Pinpoint the cell where the given text exists, returning its (x, y) midpoint coordinate. 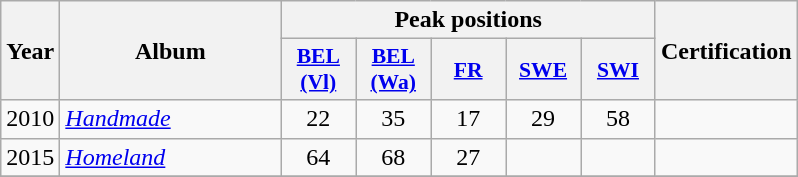
68 (394, 157)
22 (318, 119)
Album (170, 50)
17 (468, 119)
Handmade (170, 119)
27 (468, 157)
BEL (Vl) (318, 70)
58 (618, 119)
Certification (726, 50)
Homeland (170, 157)
Year (30, 50)
64 (318, 157)
2015 (30, 157)
BEL (Wa) (394, 70)
SWI (618, 70)
SWE (544, 70)
2010 (30, 119)
Peak positions (468, 20)
29 (544, 119)
35 (394, 119)
FR (468, 70)
